From the cell containing the given text, extract its center point as [X, Y] coordinate. 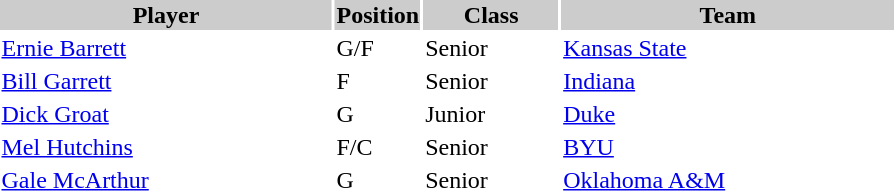
Team [728, 15]
G [378, 114]
Indiana [728, 81]
Bill Garrett [166, 81]
F [378, 81]
Dick Groat [166, 114]
Player [166, 15]
F/C [378, 147]
Mel Hutchins [166, 147]
Kansas State [728, 48]
Ernie Barrett [166, 48]
Duke [728, 114]
Junior [492, 114]
BYU [728, 147]
G/F [378, 48]
Position [378, 15]
Class [492, 15]
